Extract the (X, Y) coordinate from the center of the cell holding the provided text.  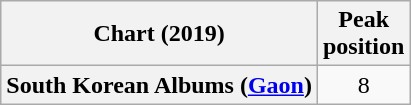
Peakposition (363, 34)
Chart (2019) (160, 34)
8 (363, 85)
South Korean Albums (Gaon) (160, 85)
